Find where the given text appears and provide that cell's center as (X, Y) coordinate. 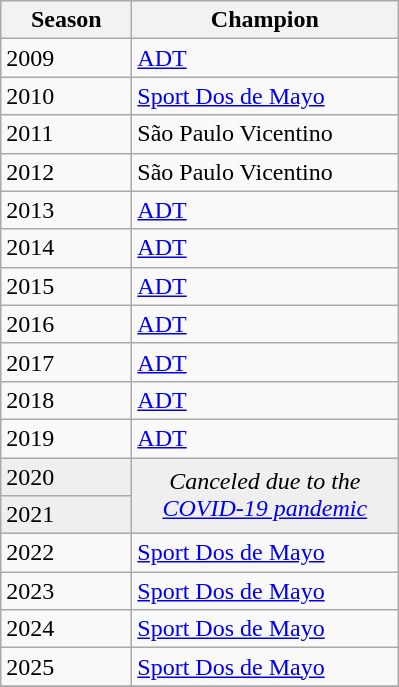
2016 (66, 324)
2013 (66, 210)
2021 (66, 515)
2018 (66, 400)
2012 (66, 172)
2011 (66, 134)
2014 (66, 248)
2022 (66, 553)
Champion (265, 20)
2023 (66, 591)
2020 (66, 477)
2019 (66, 438)
2015 (66, 286)
2024 (66, 629)
2025 (66, 667)
2017 (66, 362)
2009 (66, 58)
2010 (66, 96)
Season (66, 20)
Canceled due to the COVID-19 pandemic (265, 496)
